Find where the given text appears and provide that cell's center as [X, Y] coordinate. 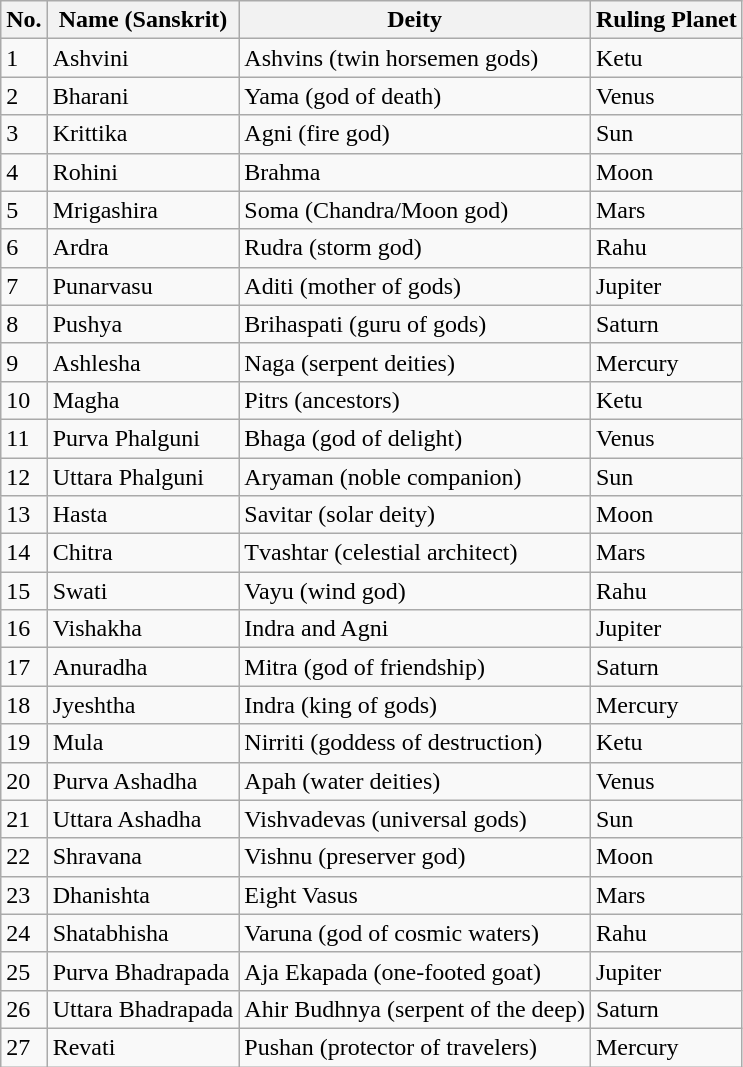
4 [24, 172]
Brahma [415, 172]
Swati [143, 591]
Punarvasu [143, 286]
21 [24, 819]
16 [24, 629]
17 [24, 667]
Vishakha [143, 629]
Jyeshtha [143, 705]
Hasta [143, 515]
Chitra [143, 553]
Ruling Planet [666, 20]
Vayu (wind god) [415, 591]
6 [24, 248]
5 [24, 210]
Agni (fire god) [415, 134]
Mitra (god of friendship) [415, 667]
Apah (water deities) [415, 781]
Savitar (solar deity) [415, 515]
Uttara Phalguni [143, 477]
7 [24, 286]
Vishvadevas (universal gods) [415, 819]
Purva Phalguni [143, 438]
14 [24, 553]
Uttara Bhadrapada [143, 1009]
Ashlesha [143, 362]
Aryaman (noble companion) [415, 477]
Pushya [143, 324]
8 [24, 324]
Pushan (protector of travelers) [415, 1047]
2 [24, 96]
Bhaga (god of delight) [415, 438]
19 [24, 743]
23 [24, 895]
9 [24, 362]
13 [24, 515]
Ashvins (twin horsemen gods) [415, 58]
Rudra (storm god) [415, 248]
24 [24, 933]
No. [24, 20]
22 [24, 857]
Yama (god of death) [415, 96]
Aja Ekapada (one-footed goat) [415, 971]
12 [24, 477]
26 [24, 1009]
Magha [143, 400]
15 [24, 591]
20 [24, 781]
Naga (serpent deities) [415, 362]
Ardra [143, 248]
Eight Vasus [415, 895]
Dhanishta [143, 895]
Indra (king of gods) [415, 705]
Purva Ashadha [143, 781]
3 [24, 134]
Mrigashira [143, 210]
Deity [415, 20]
Bharani [143, 96]
1 [24, 58]
Revati [143, 1047]
Brihaspati (guru of gods) [415, 324]
Shatabhisha [143, 933]
Aditi (mother of gods) [415, 286]
Anuradha [143, 667]
Name (Sanskrit) [143, 20]
Ashvini [143, 58]
25 [24, 971]
27 [24, 1047]
Uttara Ashadha [143, 819]
Rohini [143, 172]
Shravana [143, 857]
Ahir Budhnya (serpent of the deep) [415, 1009]
Soma (Chandra/Moon god) [415, 210]
Purva Bhadrapada [143, 971]
18 [24, 705]
Pitrs (ancestors) [415, 400]
11 [24, 438]
Tvashtar (celestial architect) [415, 553]
Mula [143, 743]
Nirriti (goddess of destruction) [415, 743]
Varuna (god of cosmic waters) [415, 933]
10 [24, 400]
Indra and Agni [415, 629]
Krittika [143, 134]
Vishnu (preserver god) [415, 857]
